Return the [x, y] coordinate for the center point of the cell that contains the specified text.  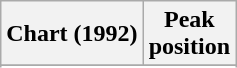
Chart (1992) [72, 34]
Peakposition [189, 34]
